Scan for the cell matching the given text and deliver its (X, Y) coordinate at center. 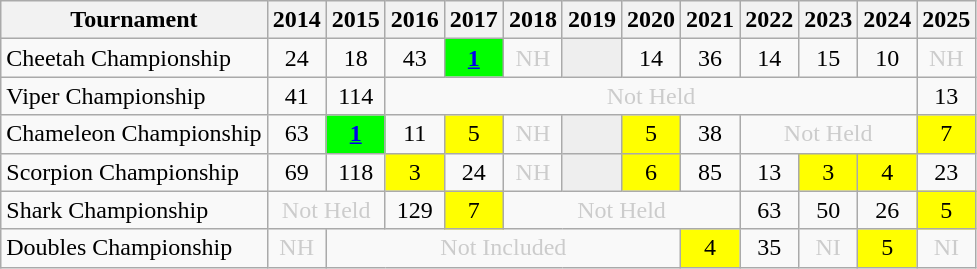
69 (296, 172)
50 (828, 210)
Cheetah Championship (134, 58)
2015 (356, 20)
18 (356, 58)
6 (650, 172)
35 (770, 248)
2021 (710, 20)
26 (888, 210)
2018 (532, 20)
11 (414, 134)
2025 (946, 20)
Viper Championship (134, 96)
114 (356, 96)
2019 (592, 20)
2017 (474, 20)
Tournament (134, 20)
2023 (828, 20)
Not Included (503, 248)
2014 (296, 20)
43 (414, 58)
10 (888, 58)
2022 (770, 20)
2016 (414, 20)
41 (296, 96)
2024 (888, 20)
36 (710, 58)
Shark Championship (134, 210)
Doubles Championship (134, 248)
2020 (650, 20)
38 (710, 134)
15 (828, 58)
23 (946, 172)
129 (414, 210)
Scorpion Championship (134, 172)
118 (356, 172)
Chameleon Championship (134, 134)
85 (710, 172)
